Determine the (x, y) coordinate at the center of the cell enclosing the given text.  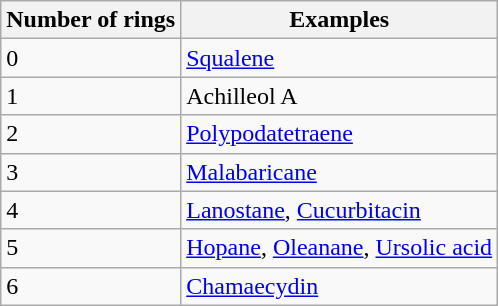
Malabaricane (340, 172)
Polypodatetraene (340, 134)
4 (91, 210)
3 (91, 172)
2 (91, 134)
1 (91, 96)
Achilleol A (340, 96)
5 (91, 248)
0 (91, 58)
Hopane, Oleanane, Ursolic acid (340, 248)
Lanostane, Cucurbitacin (340, 210)
6 (91, 286)
Squalene (340, 58)
Examples (340, 20)
Number of rings (91, 20)
Chamaecydin (340, 286)
